Output the [X, Y] coordinate of the center of the cell containing the given text.  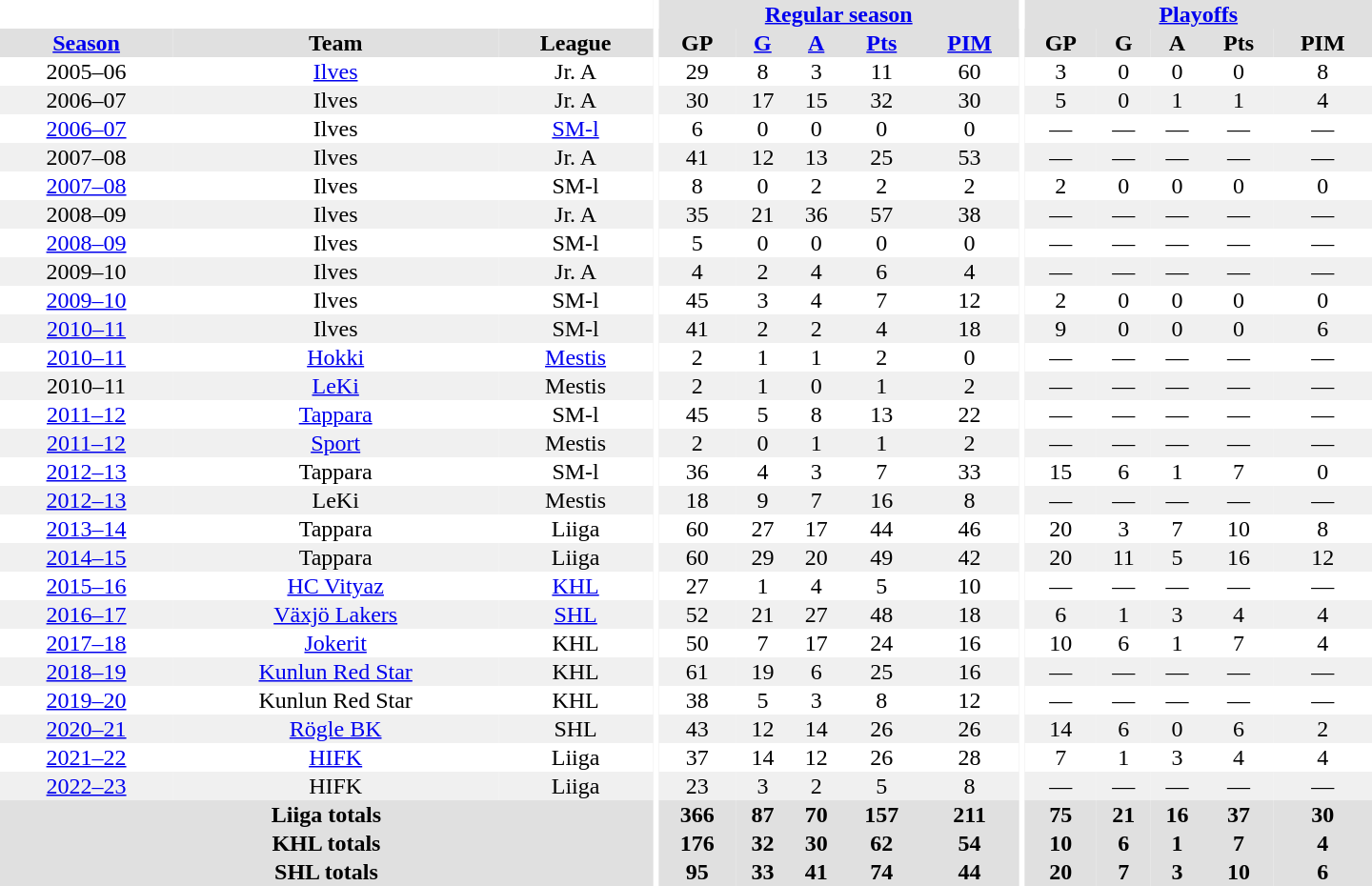
2016–17 [86, 614]
2022–23 [86, 786]
Team [335, 43]
2013–14 [86, 529]
Liiga totals [326, 815]
62 [882, 843]
49 [882, 557]
2018–19 [86, 672]
28 [970, 757]
Playoffs [1199, 14]
50 [697, 643]
53 [970, 157]
2019–20 [86, 700]
87 [762, 815]
74 [882, 872]
Season [86, 43]
70 [817, 815]
SHL totals [326, 872]
23 [697, 786]
2017–18 [86, 643]
366 [697, 815]
Rögle BK [335, 729]
Jokerit [335, 643]
42 [970, 557]
KHL totals [326, 843]
22 [970, 414]
Sport [335, 443]
46 [970, 529]
2020–21 [86, 729]
48 [882, 614]
2005–06 [86, 71]
75 [1061, 815]
176 [697, 843]
2021–22 [86, 757]
Hokki [335, 357]
24 [882, 643]
HC Vityaz [335, 586]
2015–16 [86, 586]
2014–15 [86, 557]
57 [882, 214]
211 [970, 815]
52 [697, 614]
19 [762, 672]
Regular season [838, 14]
35 [697, 214]
54 [970, 843]
61 [697, 672]
League [575, 43]
43 [697, 729]
Växjö Lakers [335, 614]
157 [882, 815]
95 [697, 872]
